Extract the (x, y) coordinate from the center of the cell holding the provided text.  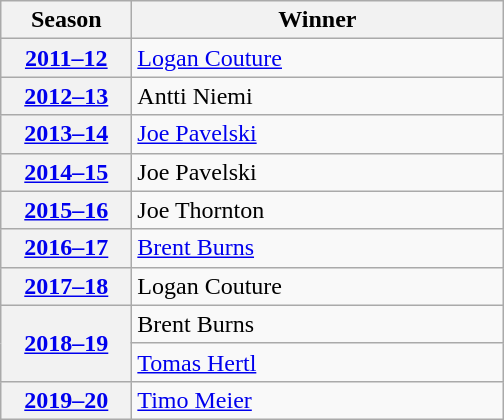
Antti Niemi (318, 96)
2017–18 (66, 286)
2019–20 (66, 400)
Joe Thornton (318, 210)
2013–14 (66, 134)
Tomas Hertl (318, 362)
Timo Meier (318, 400)
2015–16 (66, 210)
Season (66, 20)
2011–12 (66, 58)
2012–13 (66, 96)
2018–19 (66, 343)
2016–17 (66, 248)
2014–15 (66, 172)
Winner (318, 20)
